Determine the (X, Y) coordinate at the center of the cell enclosing the given text.  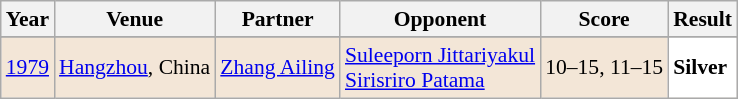
Year (28, 19)
Partner (278, 19)
Opponent (440, 19)
Zhang Ailing (278, 68)
10–15, 11–15 (604, 68)
Score (604, 19)
Silver (702, 68)
Suleeporn Jittariyakul Sirisriro Patama (440, 68)
1979 (28, 68)
Hangzhou, China (134, 68)
Result (702, 19)
Venue (134, 19)
